Find where the given text appears and provide that cell's center as [x, y] coordinate. 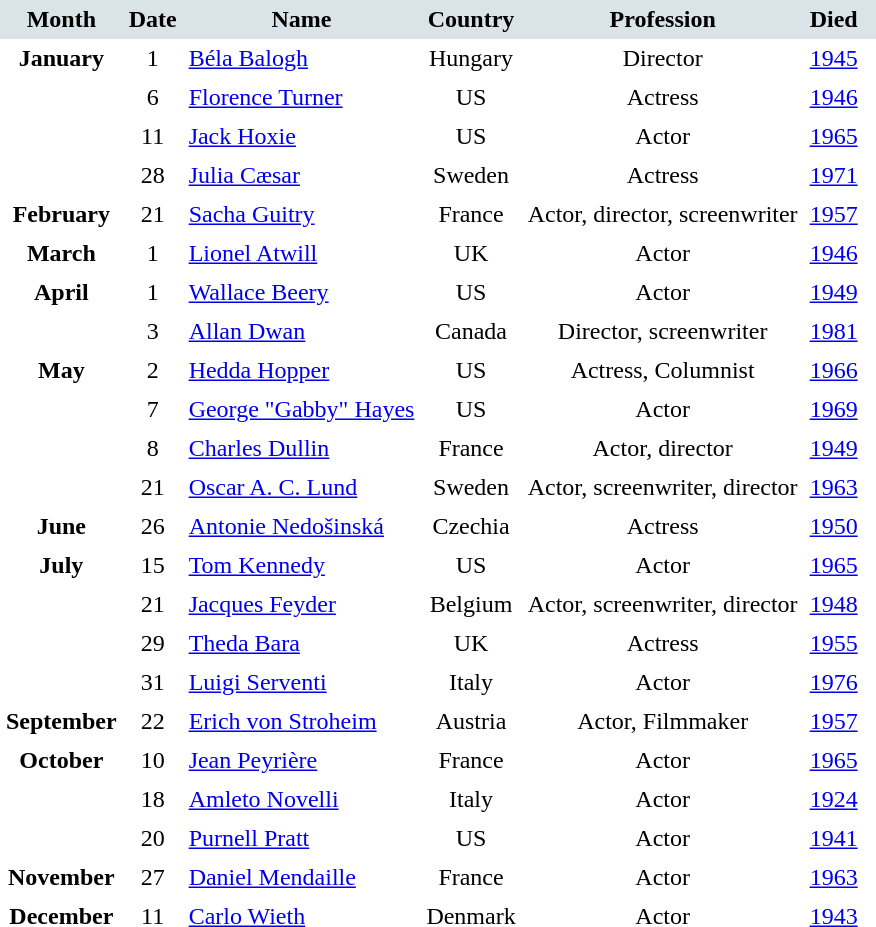
1981 [834, 332]
Belgium [470, 604]
29 [153, 644]
Actor, director [663, 448]
June [62, 526]
20 [153, 838]
1948 [834, 604]
Month [62, 20]
1945 [834, 58]
31 [153, 682]
Austria [470, 722]
Actor, director, screenwriter [663, 214]
May [62, 429]
November [62, 878]
1955 [834, 644]
Béla Balogh [302, 58]
Canada [470, 332]
Amleto Novelli [302, 800]
Jean Peyrière [302, 760]
Czechia [470, 526]
Charles Dullin [302, 448]
Actor, Filmmaker [663, 722]
15 [153, 566]
1966 [834, 370]
1976 [834, 682]
Director, screenwriter [663, 332]
March [62, 254]
Hedda Hopper [302, 370]
26 [153, 526]
28 [153, 176]
Jack Hoxie [302, 136]
Florence Turner [302, 98]
Allan Dwan [302, 332]
Daniel Mendaille [302, 878]
George "Gabby" Hayes [302, 410]
April [62, 312]
Theda Bara [302, 644]
22 [153, 722]
January [62, 117]
1950 [834, 526]
2 [153, 370]
Julia Cæsar [302, 176]
27 [153, 878]
Died [834, 20]
Name [302, 20]
Tom Kennedy [302, 566]
8 [153, 448]
Hungary [470, 58]
Actress, Columnist [663, 370]
3 [153, 332]
Purnell Pratt [302, 838]
Jacques Feyder [302, 604]
Oscar A. C. Lund [302, 488]
Luigi Serventi [302, 682]
July [62, 624]
Erich von Stroheim [302, 722]
18 [153, 800]
Sacha Guitry [302, 214]
1941 [834, 838]
Country [470, 20]
Antonie Nedošinská [302, 526]
1924 [834, 800]
Profession [663, 20]
Lionel Atwill [302, 254]
6 [153, 98]
Director [663, 58]
7 [153, 410]
Wallace Beery [302, 292]
1969 [834, 410]
February [62, 214]
September [62, 722]
11 [153, 136]
10 [153, 760]
October [62, 800]
Date [153, 20]
1971 [834, 176]
